Find where the given text appears and provide that cell's center as [x, y] coordinate. 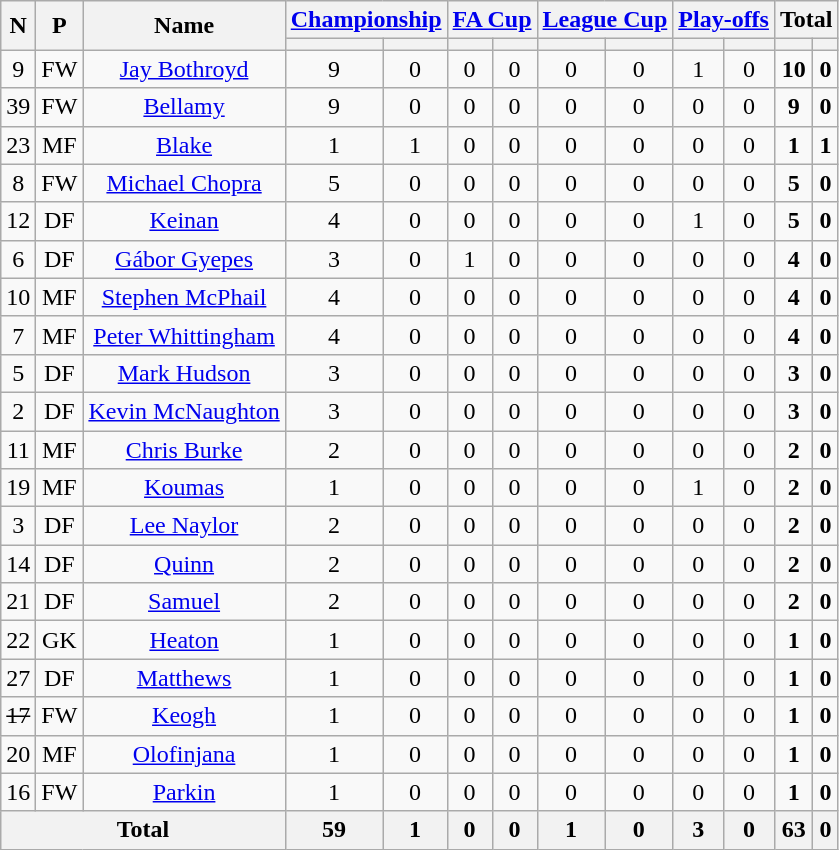
Samuel [184, 602]
20 [18, 754]
23 [18, 145]
Matthews [184, 678]
Stephen McPhail [184, 297]
7 [18, 335]
6 [18, 259]
17 [18, 716]
Championship [366, 20]
Michael Chopra [184, 183]
Jay Bothroyd [184, 69]
Parkin [184, 792]
21 [18, 602]
Quinn [184, 564]
P [60, 26]
Keinan [184, 221]
Chris Burke [184, 449]
Keogh [184, 716]
Olofinjana [184, 754]
League Cup [605, 20]
11 [18, 449]
Kevin McNaughton [184, 411]
Gábor Gyepes [184, 259]
19 [18, 488]
16 [18, 792]
N [18, 26]
Lee Naylor [184, 526]
Peter Whittingham [184, 335]
22 [18, 640]
27 [18, 678]
Blake [184, 145]
39 [18, 107]
Heaton [184, 640]
Mark Hudson [184, 373]
12 [18, 221]
Bellamy [184, 107]
8 [18, 183]
GK [60, 640]
Koumas [184, 488]
59 [334, 830]
FA Cup [492, 20]
Play-offs [724, 20]
63 [793, 830]
14 [18, 564]
Name [184, 26]
